Locate the cell with the specified text and output its (X, Y) center coordinate. 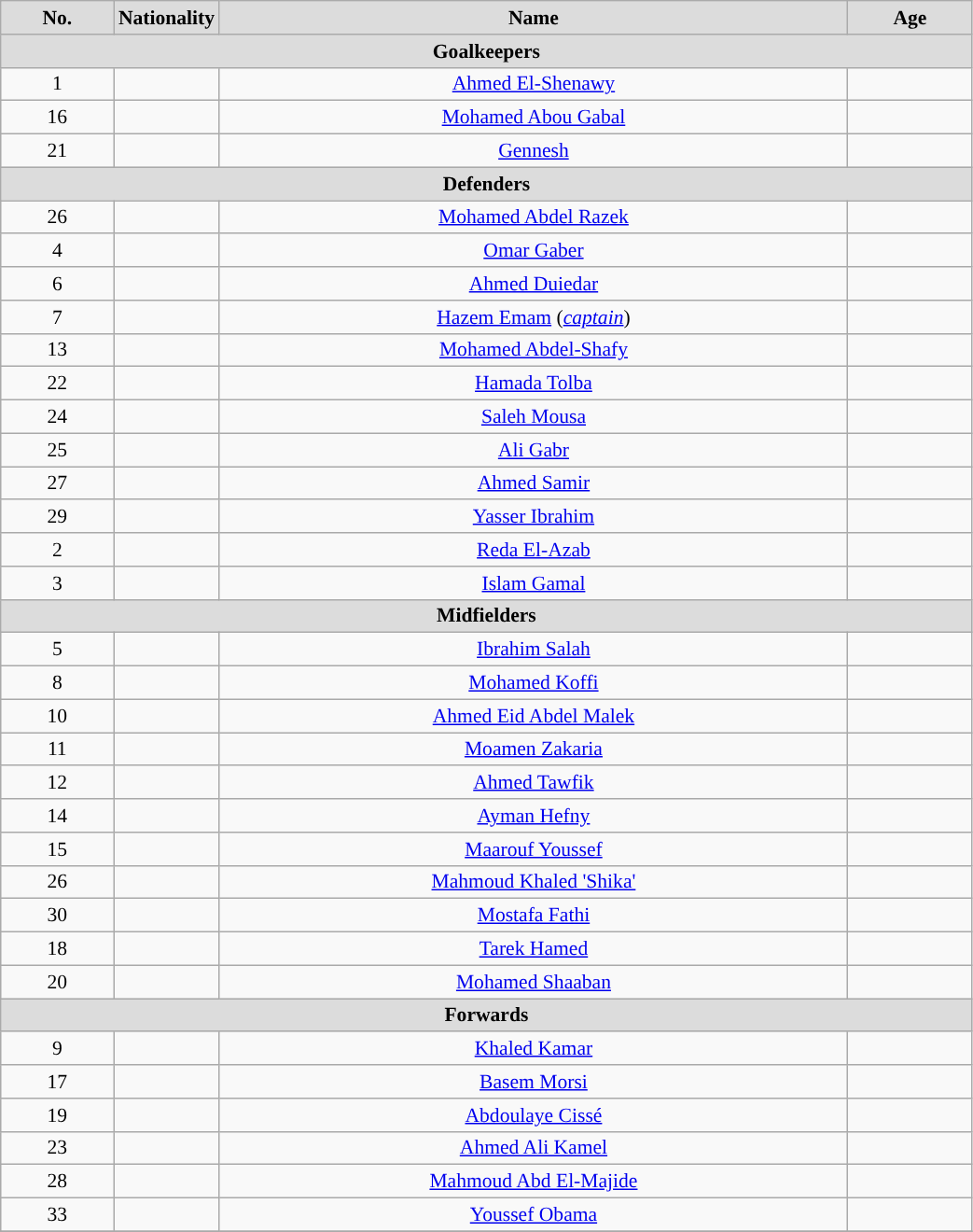
5 (58, 650)
Hamada Tolba (534, 384)
Omar Gaber (534, 251)
6 (58, 284)
Moamen Zakaria (534, 749)
23 (58, 1148)
13 (58, 350)
19 (58, 1115)
9 (58, 1049)
Youssef Obama (534, 1215)
3 (58, 583)
7 (58, 317)
8 (58, 683)
Basem Morsi (534, 1082)
Ahmed El-Shenawy (534, 84)
No. (58, 18)
Defenders (487, 184)
21 (58, 151)
Ahmed Samir (534, 483)
Ahmed Ali Kamel (534, 1148)
Mahmoud Abd El-Majide (534, 1182)
Tarek Hamed (534, 949)
Midfielders (487, 616)
15 (58, 849)
14 (58, 816)
Mohamed Abou Gabal (534, 118)
1 (58, 84)
30 (58, 916)
Reda El-Azab (534, 550)
Ahmed Eid Abdel Malek (534, 716)
Gennesh (534, 151)
Age (910, 18)
Hazem Emam (captain) (534, 317)
Mohamed Koffi (534, 683)
Mohamed Abdel Razek (534, 217)
Mohamed Abdel-Shafy (534, 350)
33 (58, 1215)
29 (58, 517)
Mostafa Fathi (534, 916)
25 (58, 450)
Khaled Kamar (534, 1049)
17 (58, 1082)
Ayman Hefny (534, 816)
24 (58, 417)
Maarouf Youssef (534, 849)
Ahmed Duiedar (534, 284)
Yasser Ibrahim (534, 517)
Mahmoud Khaled 'Shika' (534, 882)
10 (58, 716)
16 (58, 118)
4 (58, 251)
12 (58, 783)
Ahmed Tawfik (534, 783)
Saleh Mousa (534, 417)
Forwards (487, 1015)
Name (534, 18)
Islam Gamal (534, 583)
Nationality (166, 18)
Ibrahim Salah (534, 650)
22 (58, 384)
Goalkeepers (487, 51)
18 (58, 949)
Ali Gabr (534, 450)
11 (58, 749)
2 (58, 550)
Mohamed Shaaban (534, 982)
20 (58, 982)
28 (58, 1182)
Abdoulaye Cissé (534, 1115)
27 (58, 483)
